Detect which cell encompasses the target text, then output its (X, Y) center coordinate. 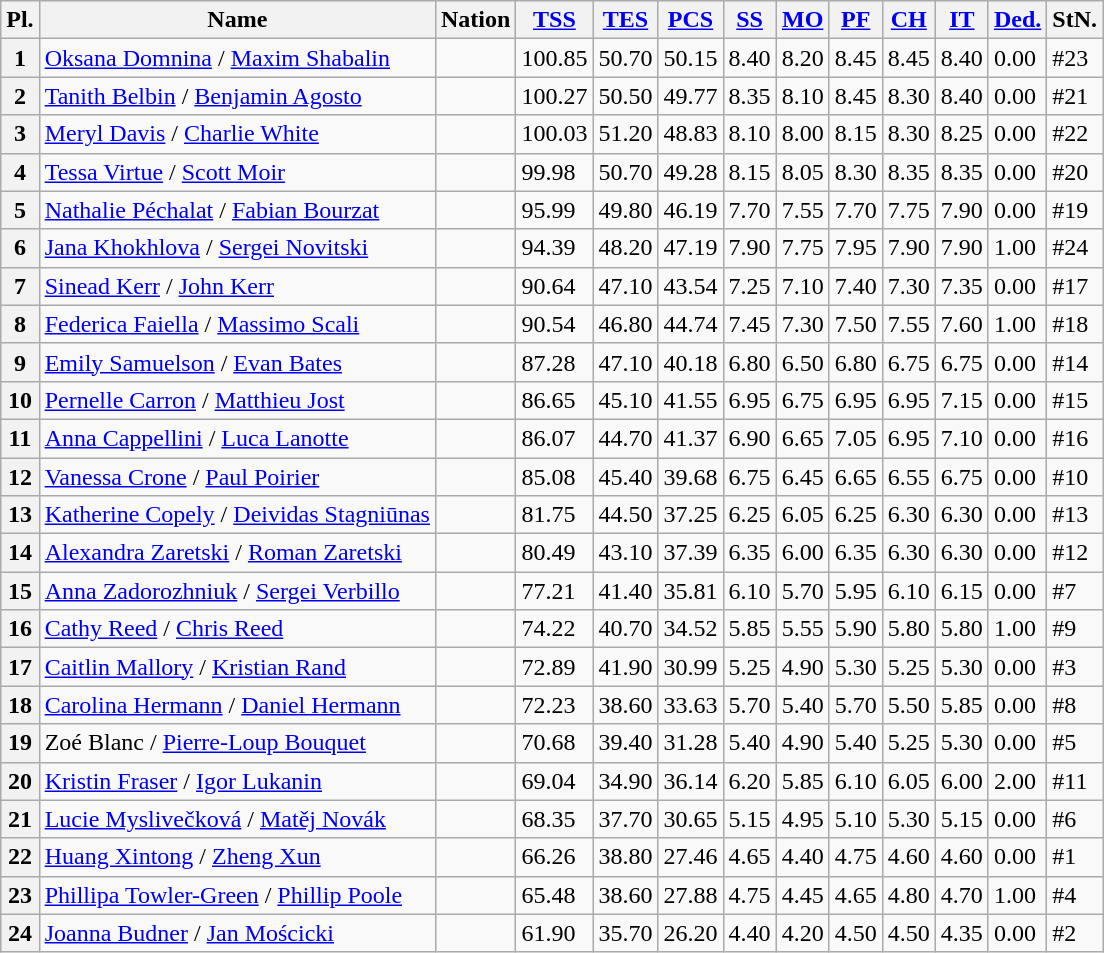
5.95 (856, 591)
4.45 (802, 895)
100.27 (554, 96)
9 (20, 362)
34.52 (690, 629)
Anna Zadorozhniuk / Sergei Verbillo (237, 591)
#19 (1075, 210)
4.80 (908, 895)
21 (20, 819)
4.20 (802, 933)
100.85 (554, 58)
44.74 (690, 324)
27.88 (690, 895)
100.03 (554, 134)
20 (20, 781)
43.10 (626, 553)
Tanith Belbin / Benjamin Agosto (237, 96)
70.68 (554, 743)
Nation (475, 20)
#20 (1075, 172)
90.64 (554, 286)
44.70 (626, 438)
#14 (1075, 362)
6.45 (802, 477)
#3 (1075, 667)
#11 (1075, 781)
Huang Xintong / Zheng Xun (237, 857)
77.21 (554, 591)
Katherine Copely / Deividas Stagniūnas (237, 515)
40.18 (690, 362)
86.65 (554, 400)
8.05 (802, 172)
80.49 (554, 553)
TES (626, 20)
PF (856, 20)
#4 (1075, 895)
39.40 (626, 743)
49.77 (690, 96)
Federica Faiella / Massimo Scali (237, 324)
#5 (1075, 743)
46.19 (690, 210)
74.22 (554, 629)
#21 (1075, 96)
#22 (1075, 134)
41.90 (626, 667)
81.75 (554, 515)
47.19 (690, 248)
90.54 (554, 324)
8 (20, 324)
95.99 (554, 210)
45.10 (626, 400)
Sinead Kerr / John Kerr (237, 286)
41.40 (626, 591)
72.23 (554, 705)
86.07 (554, 438)
6.50 (802, 362)
Zoé Blanc / Pierre-Loup Bouquet (237, 743)
37.70 (626, 819)
87.28 (554, 362)
7.45 (750, 324)
65.48 (554, 895)
14 (20, 553)
#24 (1075, 248)
7.60 (962, 324)
#12 (1075, 553)
5.50 (908, 705)
Anna Cappellini / Luca Lanotte (237, 438)
7.50 (856, 324)
99.98 (554, 172)
26.20 (690, 933)
8.00 (802, 134)
2.00 (1017, 781)
31.28 (690, 743)
3 (20, 134)
2 (20, 96)
37.39 (690, 553)
#17 (1075, 286)
#9 (1075, 629)
30.99 (690, 667)
45.40 (626, 477)
43.54 (690, 286)
61.90 (554, 933)
#15 (1075, 400)
30.65 (690, 819)
4.35 (962, 933)
6 (20, 248)
10 (20, 400)
PCS (690, 20)
48.83 (690, 134)
41.55 (690, 400)
#1 (1075, 857)
66.26 (554, 857)
Kristin Fraser / Igor Lukanin (237, 781)
Lucie Myslivečková / Matěj Novák (237, 819)
18 (20, 705)
#6 (1075, 819)
72.89 (554, 667)
49.28 (690, 172)
7 (20, 286)
IT (962, 20)
15 (20, 591)
Jana Khokhlova / Sergei Novitski (237, 248)
8.25 (962, 134)
11 (20, 438)
16 (20, 629)
49.80 (626, 210)
6.15 (962, 591)
68.35 (554, 819)
#8 (1075, 705)
Pl. (20, 20)
85.08 (554, 477)
22 (20, 857)
Emily Samuelson / Evan Bates (237, 362)
13 (20, 515)
#2 (1075, 933)
38.80 (626, 857)
Oksana Domnina / Maxim Shabalin (237, 58)
24 (20, 933)
Pernelle Carron / Matthieu Jost (237, 400)
MO (802, 20)
8.20 (802, 58)
4 (20, 172)
94.39 (554, 248)
#10 (1075, 477)
Joanna Budner / Jan Mościcki (237, 933)
6.20 (750, 781)
Cathy Reed / Chris Reed (237, 629)
Meryl Davis / Charlie White (237, 134)
51.20 (626, 134)
Name (237, 20)
37.25 (690, 515)
19 (20, 743)
Phillipa Towler-Green / Phillip Poole (237, 895)
69.04 (554, 781)
5.90 (856, 629)
SS (750, 20)
7.95 (856, 248)
#7 (1075, 591)
6.55 (908, 477)
1 (20, 58)
4.70 (962, 895)
CH (908, 20)
7.15 (962, 400)
33.63 (690, 705)
46.80 (626, 324)
27.46 (690, 857)
Vanessa Crone / Paul Poirier (237, 477)
40.70 (626, 629)
Carolina Hermann / Daniel Hermann (237, 705)
48.20 (626, 248)
7.40 (856, 286)
23 (20, 895)
34.90 (626, 781)
5.10 (856, 819)
5.55 (802, 629)
#13 (1075, 515)
39.68 (690, 477)
Ded. (1017, 20)
50.50 (626, 96)
35.81 (690, 591)
Tessa Virtue / Scott Moir (237, 172)
#23 (1075, 58)
36.14 (690, 781)
7.05 (856, 438)
Caitlin Mallory / Kristian Rand (237, 667)
#16 (1075, 438)
7.25 (750, 286)
StN. (1075, 20)
41.37 (690, 438)
5 (20, 210)
#18 (1075, 324)
17 (20, 667)
35.70 (626, 933)
6.90 (750, 438)
44.50 (626, 515)
4.95 (802, 819)
Nathalie Péchalat / Fabian Bourzat (237, 210)
50.15 (690, 58)
TSS (554, 20)
7.35 (962, 286)
Alexandra Zaretski / Roman Zaretski (237, 553)
12 (20, 477)
